Capture the cell that displays the provided text and extract its [x, y] central coordinate. 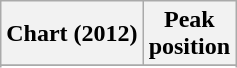
Chart (2012) [72, 34]
Peakposition [189, 34]
